Detect which cell encompasses the target text, then output its [x, y] center coordinate. 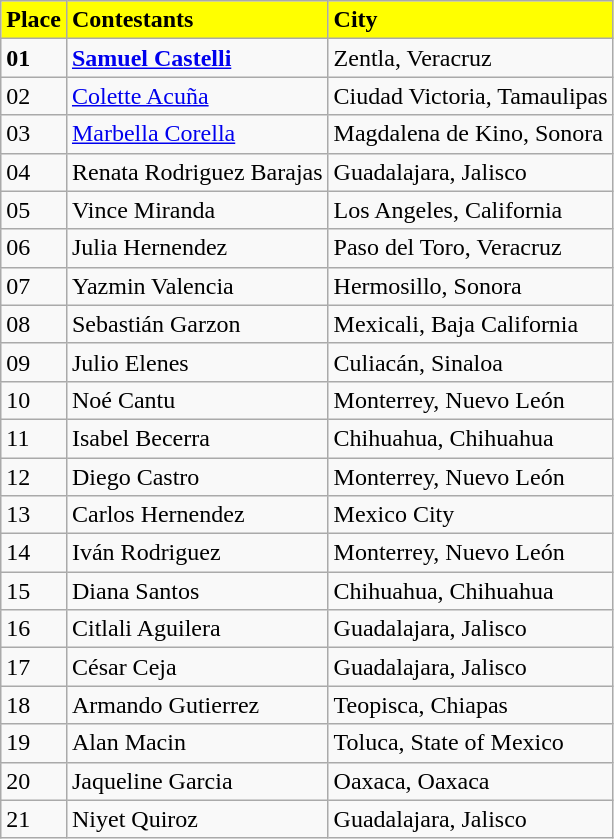
10 [34, 400]
06 [34, 248]
Place [34, 20]
Paso del Toro, Veracruz [470, 248]
03 [34, 134]
Hermosillo, Sonora [470, 286]
Toluca, State of Mexico [470, 743]
11 [34, 438]
Sebastián Garzon [197, 324]
Iván Rodriguez [197, 553]
Julio Elenes [197, 362]
15 [34, 591]
Armando Gutierrez [197, 705]
Isabel Becerra [197, 438]
12 [34, 477]
Teopisca, Chiapas [470, 705]
08 [34, 324]
Mexicali, Baja California [470, 324]
Carlos Hernendez [197, 515]
Noé Cantu [197, 400]
Oaxaca, Oaxaca [470, 781]
Jaqueline Garcia [197, 781]
Samuel Castelli [197, 58]
Julia Hernendez [197, 248]
21 [34, 819]
Yazmin Valencia [197, 286]
Marbella Corella [197, 134]
Colette Acuña [197, 96]
18 [34, 705]
02 [34, 96]
City [470, 20]
07 [34, 286]
Culiacán, Sinaloa [470, 362]
Mexico City [470, 515]
Ciudad Victoria, Tamaulipas [470, 96]
Vince Miranda [197, 210]
17 [34, 667]
Los Angeles, California [470, 210]
14 [34, 553]
Magdalena de Kino, Sonora [470, 134]
19 [34, 743]
16 [34, 629]
13 [34, 515]
Alan Macin [197, 743]
Contestants [197, 20]
Citlali Aguilera [197, 629]
Renata Rodriguez Barajas [197, 172]
Diana Santos [197, 591]
Diego Castro [197, 477]
09 [34, 362]
01 [34, 58]
04 [34, 172]
Niyet Quiroz [197, 819]
20 [34, 781]
Zentla, Veracruz [470, 58]
César Ceja [197, 667]
05 [34, 210]
